Extract the (x, y) coordinate from the center of the cell holding the provided text.  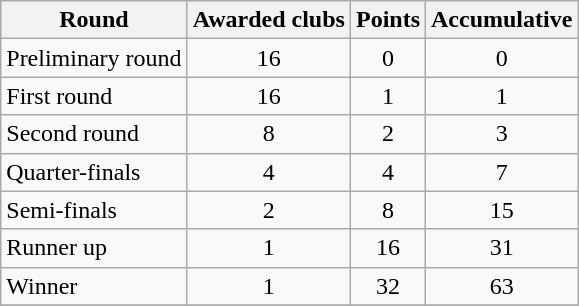
Accumulative (502, 20)
15 (502, 210)
Preliminary round (94, 58)
Quarter-finals (94, 172)
32 (388, 286)
Winner (94, 286)
Semi-finals (94, 210)
63 (502, 286)
Round (94, 20)
Runner up (94, 248)
31 (502, 248)
3 (502, 134)
Awarded clubs (268, 20)
Second round (94, 134)
First round (94, 96)
7 (502, 172)
Points (388, 20)
